Return the [X, Y] coordinate for the center point of the cell that contains the specified text.  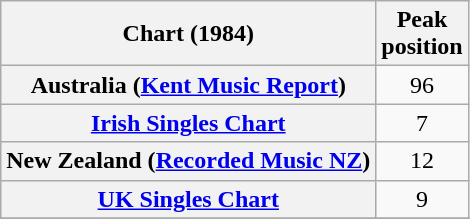
Irish Singles Chart [188, 123]
New Zealand (Recorded Music NZ) [188, 161]
12 [422, 161]
9 [422, 199]
Peakposition [422, 34]
UK Singles Chart [188, 199]
Australia (Kent Music Report) [188, 85]
96 [422, 85]
Chart (1984) [188, 34]
7 [422, 123]
